Return the (x, y) coordinate for the center point of the cell that contains the specified text.  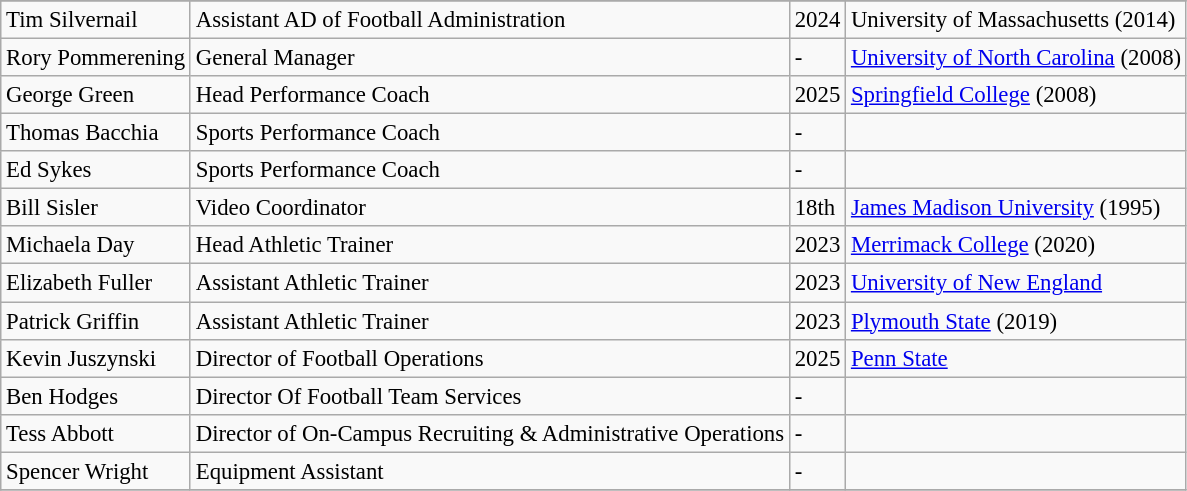
Ed Sykes (96, 170)
Springfield College (2008) (1016, 95)
General Manager (490, 58)
Elizabeth Fuller (96, 283)
Tim Silvernail (96, 20)
Kevin Juszynski (96, 358)
Head Performance Coach (490, 95)
Director of On-Campus Recruiting & Administrative Operations (490, 433)
Assistant AD of Football Administration (490, 20)
University of New England (1016, 283)
2024 (817, 20)
18th (817, 208)
Director of Football Operations (490, 358)
James Madison University (1995) (1016, 208)
Equipment Assistant (490, 471)
Merrimack College (2020) (1016, 245)
University of Massachusetts (2014) (1016, 20)
George Green (96, 95)
Rory Pommerening (96, 58)
Michaela Day (96, 245)
Plymouth State (2019) (1016, 321)
Patrick Griffin (96, 321)
Thomas Bacchia (96, 133)
Spencer Wright (96, 471)
Video Coordinator (490, 208)
Ben Hodges (96, 396)
Tess Abbott (96, 433)
Head Athletic Trainer (490, 245)
University of North Carolina (2008) (1016, 58)
Director Of Football Team Services (490, 396)
Penn State (1016, 358)
Bill Sisler (96, 208)
